Search for the cell housing the specified text and yield its (x, y) center coordinate. 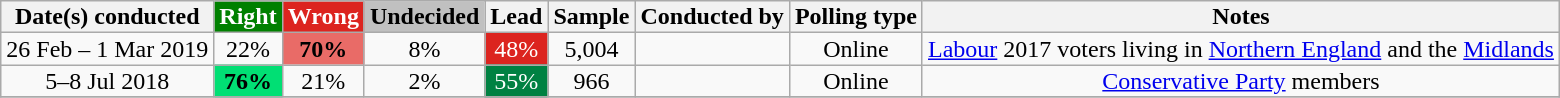
Sample (592, 17)
2% (424, 81)
70% (323, 49)
26 Feb – 1 Mar 2019 (108, 49)
21% (323, 81)
Date(s) conducted (108, 17)
Notes (1240, 17)
22% (248, 49)
8% (424, 49)
76% (248, 81)
Undecided (424, 17)
Polling type (856, 17)
48% (516, 49)
Wrong (323, 17)
55% (516, 81)
Labour 2017 voters living in Northern England and the Midlands (1240, 49)
Conducted by (712, 17)
Conservative Party members (1240, 81)
5–8 Jul 2018 (108, 81)
966 (592, 81)
Lead (516, 17)
5,004 (592, 49)
Right (248, 17)
